Provide the (x, y) coordinate of the cell's center where the given text is located.  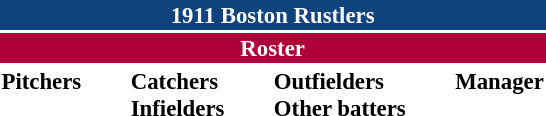
1911 Boston Rustlers (272, 15)
Roster (272, 48)
